Output the [x, y] coordinate of the center of the cell containing the given text.  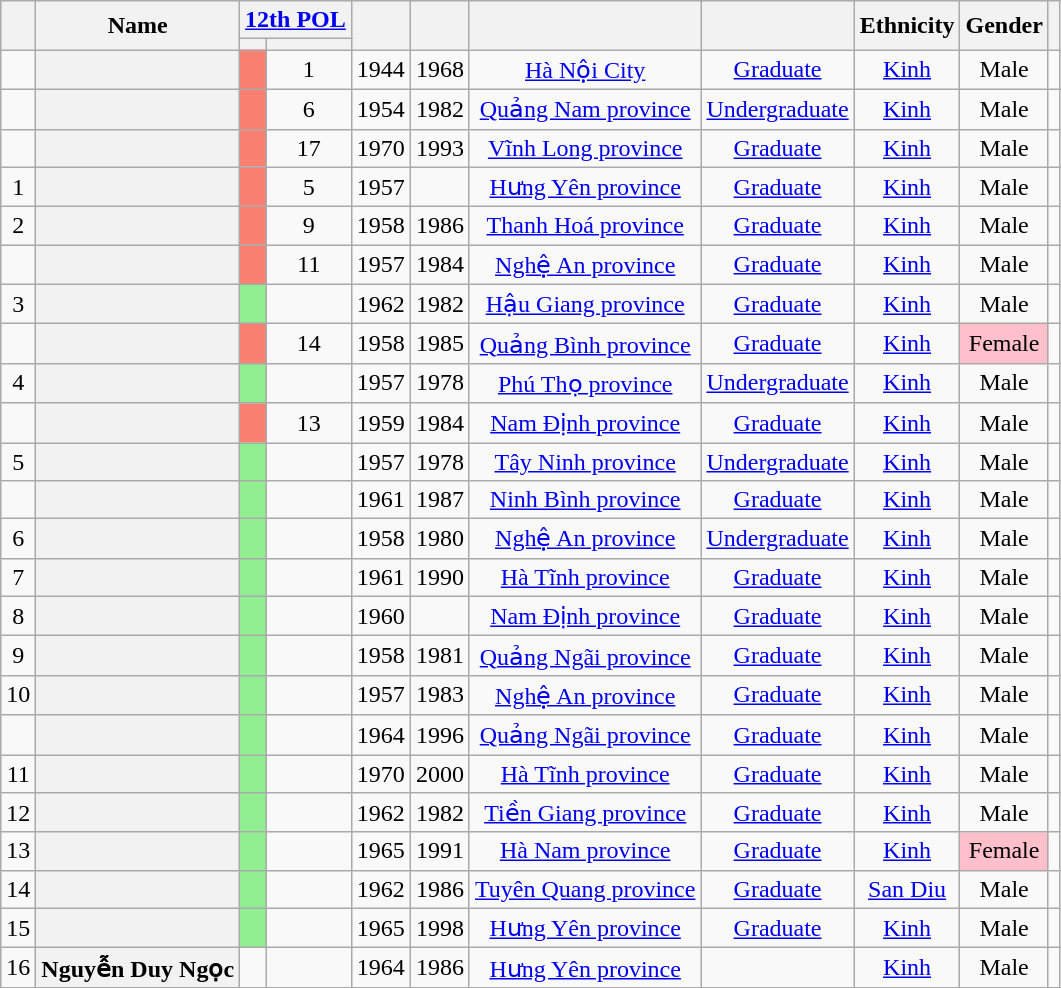
Tây Ninh province [584, 461]
1980 [440, 539]
7 [18, 577]
1993 [440, 148]
1968 [440, 70]
Nguyễn Duy Ngọc [138, 968]
Hậu Giang province [584, 304]
12th POL [296, 20]
15 [18, 928]
Tiền Giang province [584, 813]
Quảng Bình province [584, 344]
1990 [440, 577]
1983 [440, 695]
Tuyên Quang province [584, 889]
16 [18, 968]
1987 [440, 500]
1996 [440, 735]
17 [308, 148]
Name [138, 26]
1998 [440, 928]
1944 [380, 70]
San Diu [907, 889]
1985 [440, 344]
Phú Thọ province [584, 383]
2 [18, 226]
Vĩnh Long province [584, 148]
1981 [440, 656]
Hà Nội City [584, 70]
3 [18, 304]
1960 [380, 616]
12 [18, 813]
Ninh Bình province [584, 500]
1954 [380, 109]
1991 [440, 851]
10 [18, 695]
8 [18, 616]
2000 [440, 773]
1959 [380, 423]
Quảng Nam province [584, 109]
Gender [1004, 26]
Ethnicity [907, 26]
Thanh Hoá province [584, 226]
Hà Nam province [584, 851]
4 [18, 383]
